Locate the cell with the specified text and output its [X, Y] center coordinate. 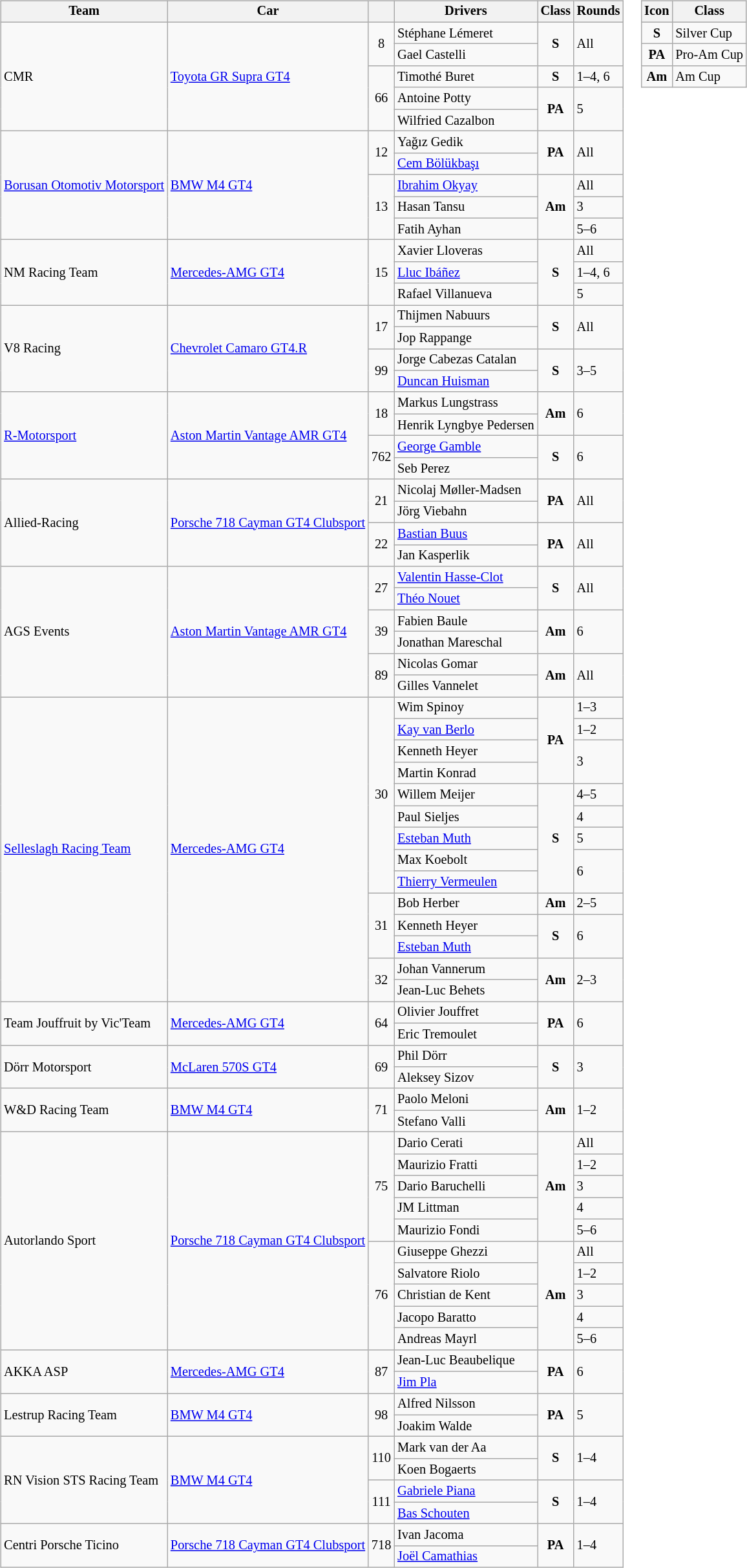
39 [381, 631]
JM Littman [465, 1208]
75 [381, 1187]
12 [381, 153]
Paul Sieljes [465, 817]
Yağız Gedik [465, 142]
RN Vision STS Racing Team [84, 1481]
McLaren 570S GT4 [268, 1067]
Centri Porsche Ticino [84, 1545]
Bastian Buus [465, 533]
Gael Castelli [465, 55]
Car [268, 12]
Jacopo Baratto [465, 1317]
Martin Konrad [465, 773]
Théo Nouet [465, 599]
Andreas Mayrl [465, 1339]
Team Jouffruit by Vic'Team [84, 1023]
Jan Kasperlik [465, 555]
Markus Lungstrass [465, 403]
Jop Rappange [465, 338]
71 [381, 1110]
Antoine Potty [465, 98]
18 [381, 414]
Koen Bogaerts [465, 1470]
Gilles Vannelet [465, 686]
Stefano Valli [465, 1121]
Fabien Baule [465, 621]
Bas Schouten [465, 1513]
Willem Meijer [465, 795]
Team [84, 12]
NM Racing Team [84, 273]
Nicolaj Møller-Madsen [465, 490]
R-Motorsport [84, 436]
Jörg Viebahn [465, 512]
Fatih Ayhan [465, 229]
3–5 [598, 370]
Lluc Ibáñez [465, 273]
W&D Racing Team [84, 1110]
Pro-Am Cup [709, 55]
Xavier Lloveras [465, 251]
Jim Pla [465, 1382]
Selleslagh Racing Team [84, 850]
32 [381, 980]
27 [381, 588]
Christian de Kent [465, 1295]
Maurizio Fratti [465, 1165]
Mark van der Aa [465, 1448]
Eric Tremoulet [465, 1034]
Jorge Cabezas Catalan [465, 360]
Drivers [465, 12]
Timothé Buret [465, 77]
Toyota GR Supra GT4 [268, 76]
Olivier Jouffret [465, 1013]
Duncan Huisman [465, 381]
Wilfried Cazalbon [465, 120]
Dario Baruchelli [465, 1187]
Gabriele Piana [465, 1491]
Paolo Meloni [465, 1099]
George Gamble [465, 447]
Valentin Hasse-Clot [465, 577]
Johan Vannerum [465, 969]
Cem Bölükbaşı [465, 164]
111 [381, 1501]
64 [381, 1023]
30 [381, 795]
Phil Dörr [465, 1056]
66 [381, 98]
4–5 [598, 795]
762 [381, 458]
21 [381, 500]
718 [381, 1545]
2–5 [598, 904]
Wim Spinoy [465, 708]
Henrik Lyngbye Pedersen [465, 425]
Jonathan Mareschal [465, 643]
17 [381, 327]
Stéphane Lémeret [465, 33]
69 [381, 1067]
2–3 [598, 980]
Silver Cup [709, 33]
Thierry Vermeulen [465, 882]
V8 Racing [84, 349]
8 [381, 44]
1–3 [598, 708]
Max Koebolt [465, 860]
Rounds [598, 12]
Hasan Tansu [465, 208]
Aleksey Sizov [465, 1078]
Thijmen Nabuurs [465, 316]
Borusan Otomotiv Motorsport [84, 186]
110 [381, 1459]
Dario Cerati [465, 1143]
Chevrolet Camaro GT4.R [268, 349]
99 [381, 370]
Giuseppe Ghezzi [465, 1252]
Jean-Luc Beaubelique [465, 1360]
Joël Camathias [465, 1556]
31 [381, 926]
13 [381, 207]
22 [381, 544]
Bob Herber [465, 904]
Jean-Luc Behets [465, 991]
AGS Events [84, 632]
76 [381, 1295]
Nicolas Gomar [465, 664]
CMR [84, 76]
Maurizio Fondi [465, 1230]
Am Cup [709, 77]
15 [381, 273]
89 [381, 675]
Autorlando Sport [84, 1241]
Icon [657, 12]
Ibrahim Okyay [465, 186]
Dörr Motorsport [84, 1067]
Alfred Nilsson [465, 1404]
Joakim Walde [465, 1426]
87 [381, 1371]
Allied-Racing [84, 522]
98 [381, 1415]
AKKA ASP [84, 1371]
Rafael Villanueva [465, 294]
Ivan Jacoma [465, 1535]
Salvatore Riolo [465, 1274]
Seb Perez [465, 468]
Kay van Berlo [465, 729]
Lestrup Racing Team [84, 1415]
